From the cell containing the given text, extract its center point as [X, Y] coordinate. 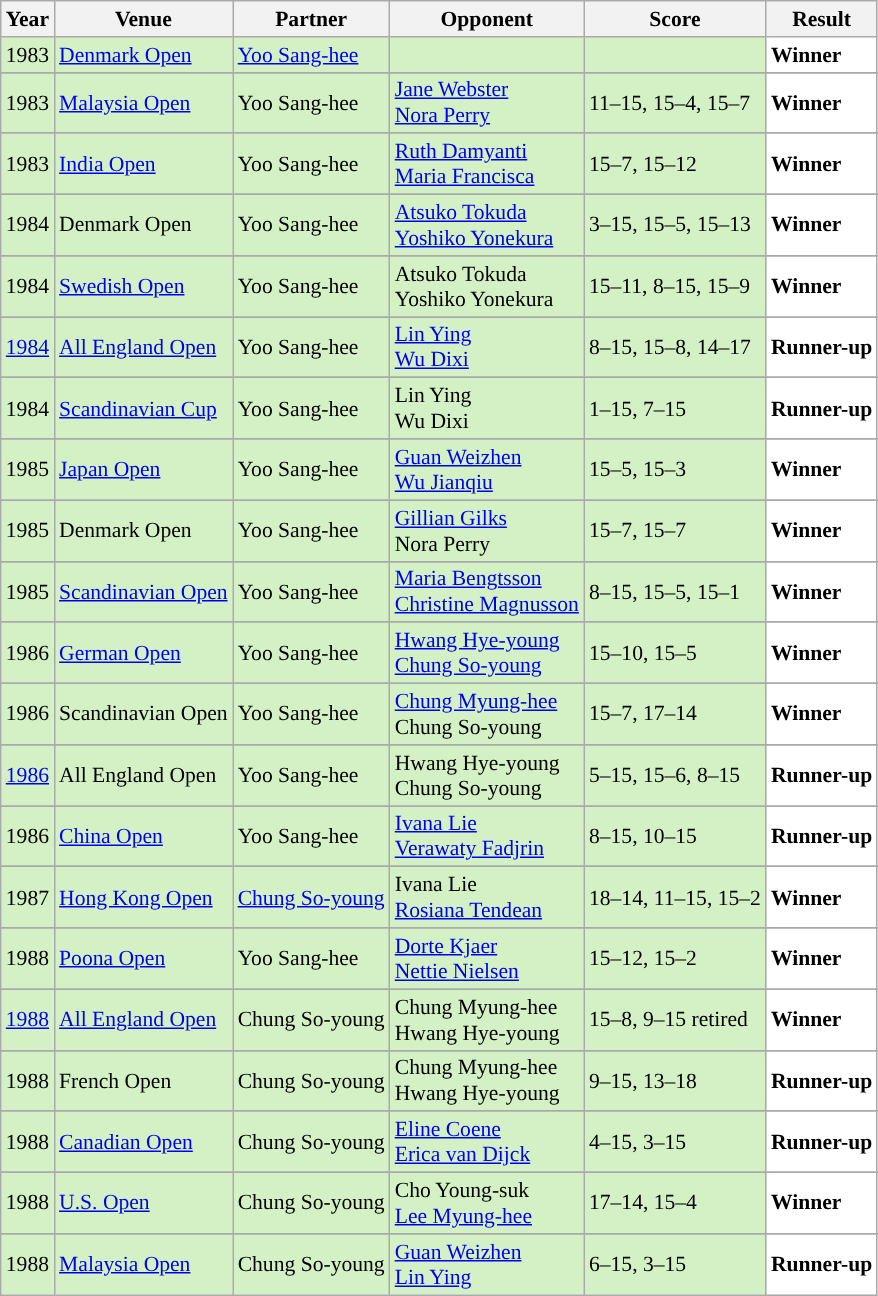
4–15, 3–15 [675, 1142]
Result [822, 19]
Year [28, 19]
Cho Young-suk Lee Myung-hee [487, 1204]
Guan Weizhen Lin Ying [487, 1264]
Jane Webster Nora Perry [487, 102]
8–15, 15–8, 14–17 [675, 348]
15–11, 8–15, 15–9 [675, 286]
1–15, 7–15 [675, 408]
15–7, 15–7 [675, 530]
U.S. Open [144, 1204]
Ruth Damyanti Maria Francisca [487, 164]
17–14, 15–4 [675, 1204]
China Open [144, 836]
Maria Bengtsson Christine Magnusson [487, 592]
Venue [144, 19]
Scandinavian Cup [144, 408]
German Open [144, 654]
Score [675, 19]
15–5, 15–3 [675, 470]
French Open [144, 1080]
Guan Weizhen Wu Jianqiu [487, 470]
Hong Kong Open [144, 898]
Canadian Open [144, 1142]
11–15, 15–4, 15–7 [675, 102]
8–15, 15–5, 15–1 [675, 592]
Opponent [487, 19]
Gillian Gilks Nora Perry [487, 530]
5–15, 15–6, 8–15 [675, 776]
India Open [144, 164]
Japan Open [144, 470]
Partner [312, 19]
Ivana Lie Verawaty Fadjrin [487, 836]
8–15, 10–15 [675, 836]
Poona Open [144, 958]
Swedish Open [144, 286]
6–15, 3–15 [675, 1264]
Ivana Lie Rosiana Tendean [487, 898]
18–14, 11–15, 15–2 [675, 898]
15–10, 15–5 [675, 654]
1987 [28, 898]
15–8, 9–15 retired [675, 1020]
Chung Myung-hee Chung So-young [487, 714]
Eline Coene Erica van Dijck [487, 1142]
15–7, 17–14 [675, 714]
15–7, 15–12 [675, 164]
15–12, 15–2 [675, 958]
9–15, 13–18 [675, 1080]
Dorte Kjaer Nettie Nielsen [487, 958]
3–15, 15–5, 15–13 [675, 226]
